From the cell containing the given text, extract its center point as (X, Y) coordinate. 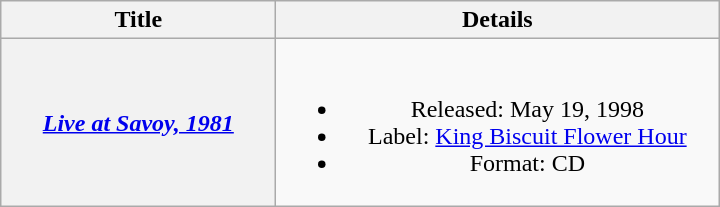
Released: May 19, 1998Label: King Biscuit Flower HourFormat: CD (498, 122)
Details (498, 20)
Title (138, 20)
Live at Savoy, 1981 (138, 122)
